From the cell containing the given text, extract its center point as [X, Y] coordinate. 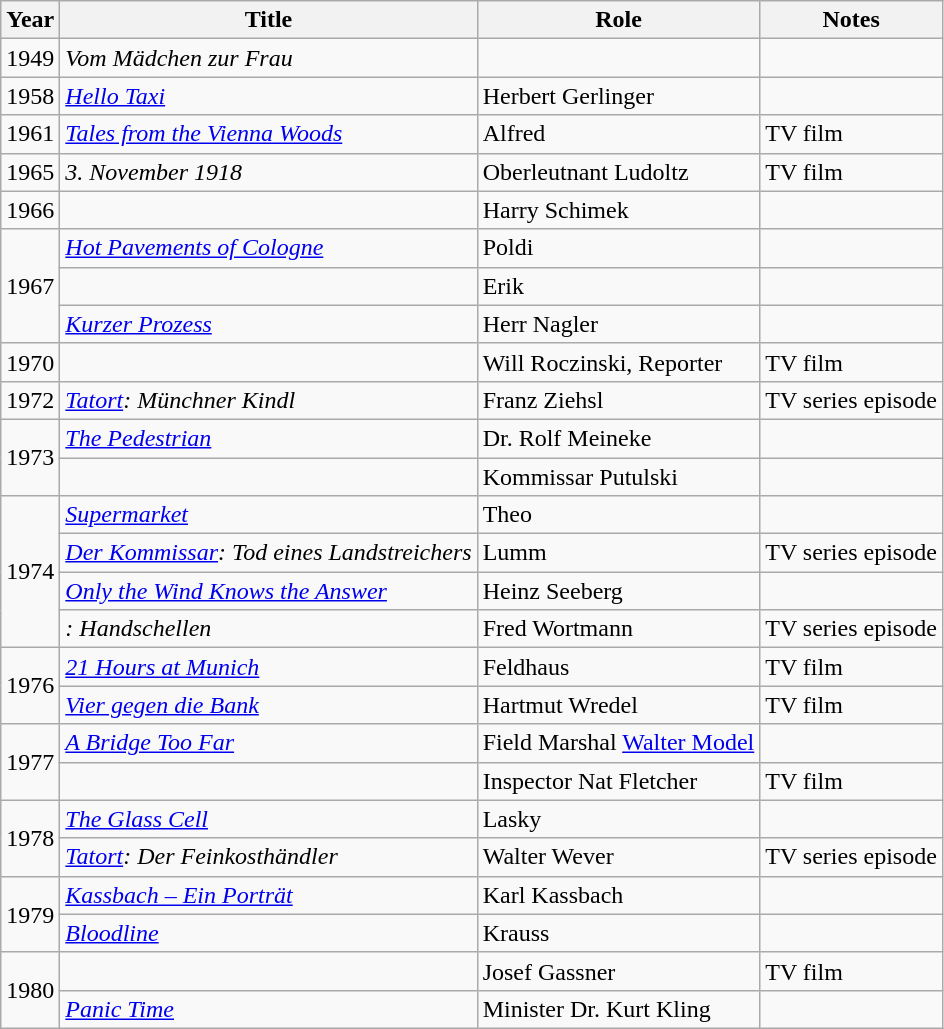
Role [618, 20]
1961 [30, 134]
Minister Dr. Kurt Kling [618, 1009]
Hot Pavements of Cologne [268, 248]
Field Marshal Walter Model [618, 743]
Kassbach – Ein Porträt [268, 895]
1970 [30, 362]
Title [268, 20]
The Glass Cell [268, 819]
Kommissar Putulski [618, 477]
Vom Mädchen zur Frau [268, 58]
Harry Schimek [618, 210]
Dr. Rolf Meineke [618, 438]
Erik [618, 286]
Heinz Seeberg [618, 591]
1966 [30, 210]
Tatort: Münchner Kindl [268, 400]
1973 [30, 457]
Josef Gassner [618, 971]
Karl Kassbach [618, 895]
Herbert Gerlinger [618, 96]
1949 [30, 58]
Krauss [618, 933]
Der Kommissar: Tod eines Landstreichers [268, 553]
Vier gegen die Bank [268, 705]
Franz Ziehsl [618, 400]
Supermarket [268, 515]
Tales from the Vienna Woods [268, 134]
1965 [30, 172]
Notes [852, 20]
Will Roczinski, Reporter [618, 362]
A Bridge Too Far [268, 743]
Alfred [618, 134]
Bloodline [268, 933]
21 Hours at Munich [268, 667]
Inspector Nat Fletcher [618, 781]
Feldhaus [618, 667]
Fred Wortmann [618, 629]
: Handschellen [268, 629]
Herr Nagler [618, 324]
Walter Wever [618, 857]
1979 [30, 914]
Panic Time [268, 1009]
1980 [30, 990]
Poldi [618, 248]
Kurzer Prozess [268, 324]
1976 [30, 686]
3. November 1918 [268, 172]
1977 [30, 762]
Oberleutnant Ludoltz [618, 172]
Lumm [618, 553]
Lasky [618, 819]
Hartmut Wredel [618, 705]
1967 [30, 286]
Year [30, 20]
1972 [30, 400]
Theo [618, 515]
Tatort: Der Feinkosthändler [268, 857]
1958 [30, 96]
Hello Taxi [268, 96]
1978 [30, 838]
The Pedestrian [268, 438]
1974 [30, 572]
Only the Wind Knows the Answer [268, 591]
